Return [X, Y] of the center of cell containing provided text 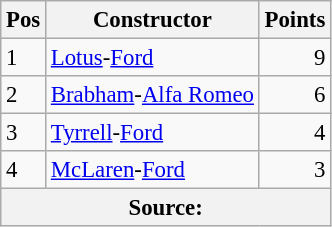
Points [294, 20]
1 [24, 58]
9 [294, 58]
Tyrrell-Ford [153, 133]
2 [24, 95]
Lotus-Ford [153, 58]
Constructor [153, 20]
Pos [24, 20]
Brabham-Alfa Romeo [153, 95]
Source: [166, 208]
6 [294, 95]
McLaren-Ford [153, 170]
